From the cell containing the given text, extract its center point as (x, y) coordinate. 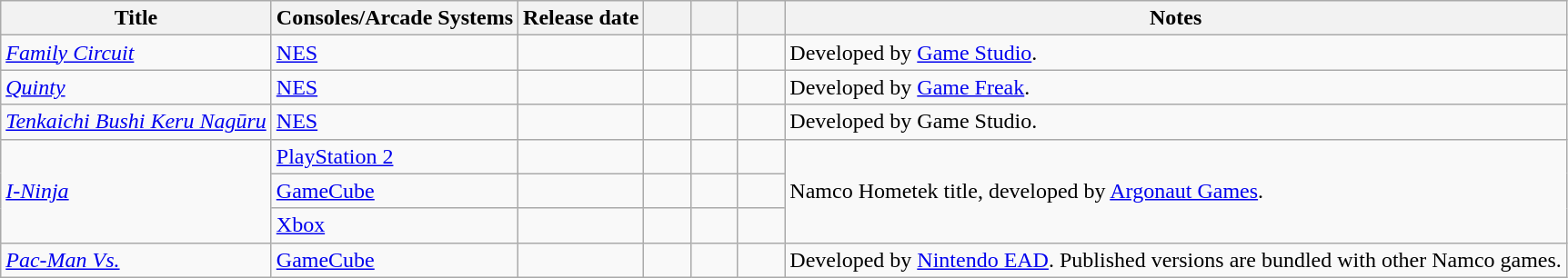
Namco Hometek title, developed by Argonaut Games. (1176, 191)
Developed by Game Freak. (1176, 87)
Xbox (395, 225)
PlayStation 2 (395, 156)
Consoles/Arcade Systems (395, 18)
Quinty (136, 87)
Pac-Man Vs. (136, 260)
Title (136, 18)
Developed by Nintendo EAD. Published versions are bundled with other Namco games. (1176, 260)
Notes (1176, 18)
Release date (581, 18)
I-Ninja (136, 191)
Family Circuit (136, 53)
Tenkaichi Bushi Keru Nagūru (136, 122)
